Identify which cell holds the provided text, then report its [x, y] central coordinate. 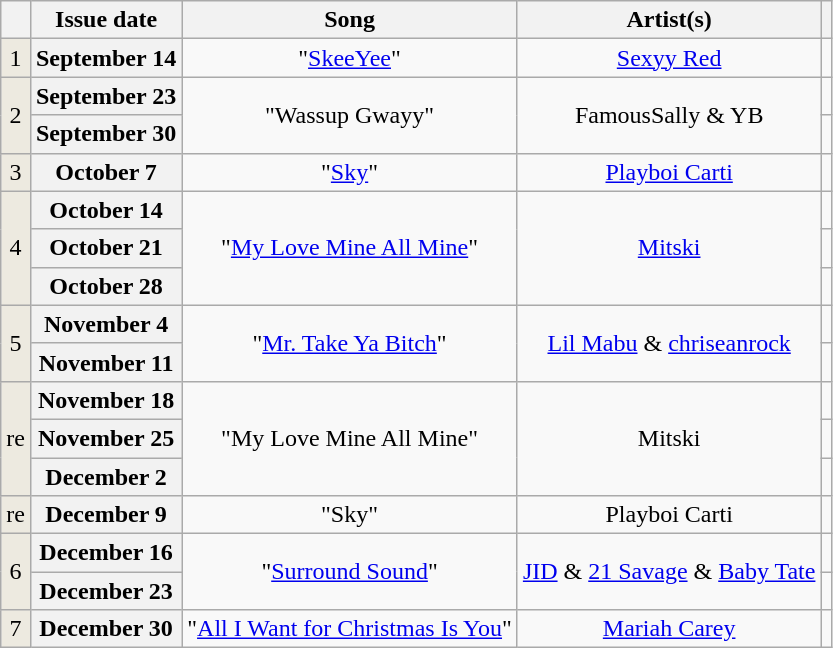
September 30 [106, 134]
"Mr. Take Ya Bitch" [350, 343]
December 16 [106, 553]
"SkeeYee" [350, 58]
November 4 [106, 324]
5 [16, 343]
October 7 [106, 172]
Mariah Carey [669, 629]
Sexyy Red [669, 58]
Song [350, 20]
4 [16, 248]
1 [16, 58]
November 11 [106, 362]
September 14 [106, 58]
JID & 21 Savage & Baby Tate [669, 572]
November 25 [106, 438]
September 23 [106, 96]
3 [16, 172]
October 28 [106, 286]
December 9 [106, 515]
"Wassup Gwayy" [350, 115]
FamousSally & YB [669, 115]
7 [16, 629]
October 14 [106, 210]
November 18 [106, 400]
"All I Want for Christmas Is You" [350, 629]
2 [16, 115]
December 30 [106, 629]
December 23 [106, 591]
Lil Mabu & chriseanrock [669, 343]
December 2 [106, 477]
October 21 [106, 248]
Artist(s) [669, 20]
Issue date [106, 20]
6 [16, 572]
"Surround Sound" [350, 572]
